Capture the cell that displays the provided text and extract its [x, y] central coordinate. 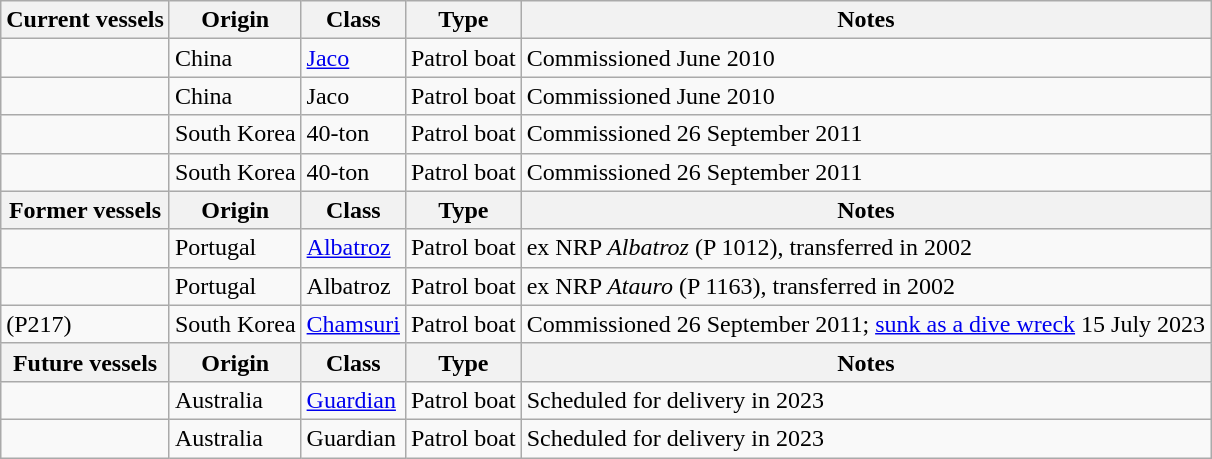
Current vessels [86, 20]
Commissioned 26 September 2011; sunk as a dive wreck 15 July 2023 [866, 324]
ex NRP Albatroz (P 1012), transferred in 2002 [866, 248]
Chamsuri [353, 324]
(P217) [86, 324]
Future vessels [86, 362]
ex NRP Atauro (P 1163), transferred in 2002 [866, 286]
Former vessels [86, 210]
